Detect which cell encompasses the target text, then output its (X, Y) center coordinate. 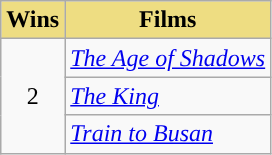
Wins (33, 20)
The King (168, 96)
Films (168, 20)
Train to Busan (168, 134)
The Age of Shadows (168, 58)
2 (33, 96)
